Locate the cell with the specified text and output its [X, Y] center coordinate. 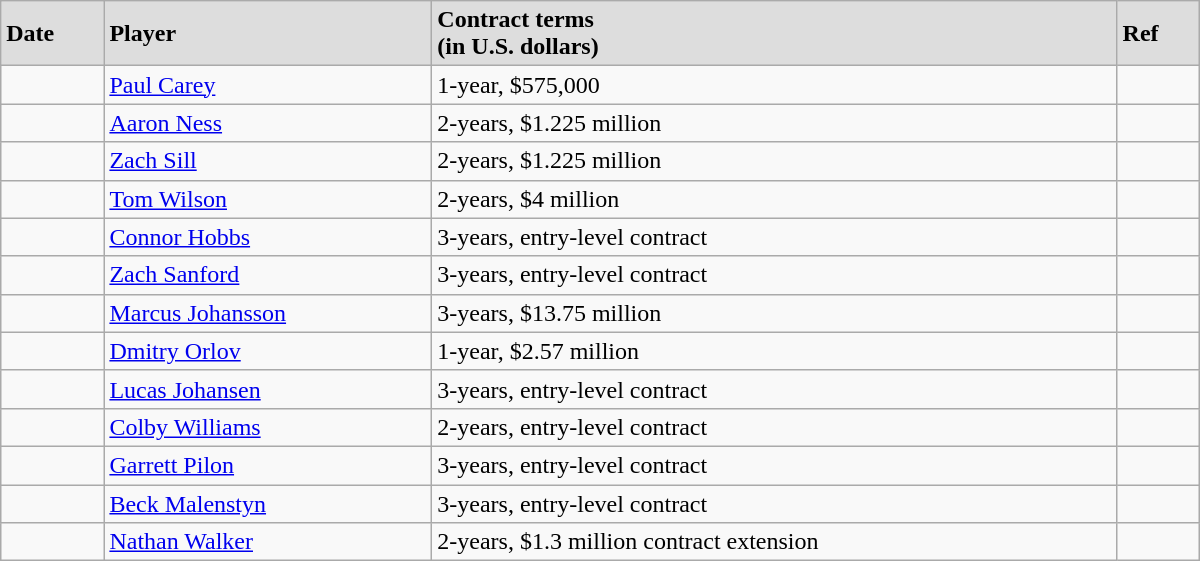
Date [52, 34]
2-years, entry-level contract [774, 427]
Nathan Walker [268, 542]
Dmitry Orlov [268, 351]
Player [268, 34]
3-years, $13.75 million [774, 313]
Beck Malenstyn [268, 503]
1-year, $575,000 [774, 85]
Contract terms(in U.S. dollars) [774, 34]
2-years, $4 million [774, 199]
1-year, $2.57 million [774, 351]
Paul Carey [268, 85]
Marcus Johansson [268, 313]
Connor Hobbs [268, 237]
Aaron Ness [268, 123]
2-years, $1.3 million contract extension [774, 542]
Zach Sanford [268, 275]
Ref [1158, 34]
Colby Williams [268, 427]
Tom Wilson [268, 199]
Lucas Johansen [268, 389]
Zach Sill [268, 161]
Garrett Pilon [268, 465]
